Return [x, y] of the center of cell containing provided text 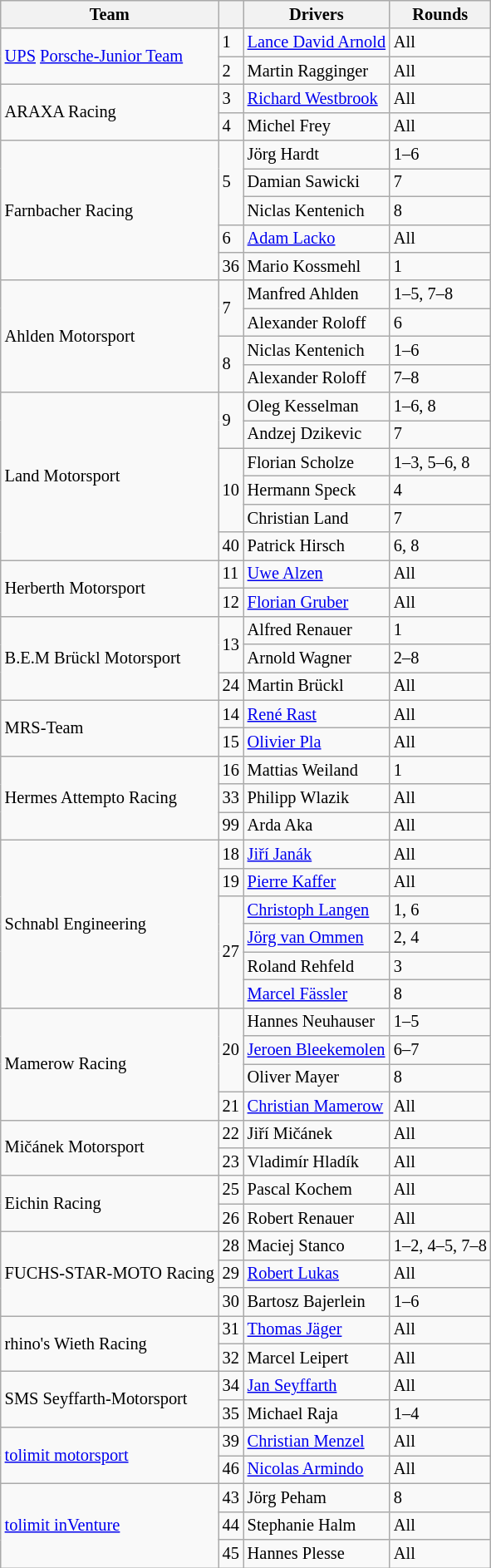
Team [110, 14]
Christian Mamerow [317, 1106]
Michael Raja [317, 1413]
Hannes Plesse [317, 1553]
10 [231, 491]
16 [231, 770]
Nicolas Armindo [317, 1469]
99 [231, 826]
Uwe Alzen [317, 574]
14 [231, 714]
11 [231, 574]
Pascal Kochem [317, 1190]
29 [231, 1274]
Farnbacher Racing [110, 210]
1–5 [440, 1022]
tolimit motorsport [110, 1455]
Maciej Stanco [317, 1245]
Land Motorsport [110, 476]
Roland Rehfeld [317, 966]
Mamerow Racing [110, 1064]
39 [231, 1442]
6–7 [440, 1050]
1–6, 8 [440, 407]
ARAXA Racing [110, 111]
rhino's Wieth Racing [110, 1344]
19 [231, 882]
46 [231, 1469]
27 [231, 951]
Philipp Wlazik [317, 798]
44 [231, 1526]
Florian Scholze [317, 462]
FUCHS-STAR-MOTO Racing [110, 1274]
René Rast [317, 714]
Robert Lukas [317, 1274]
Patrick Hirsch [317, 546]
Pierre Kaffer [317, 882]
Martin Brückl [317, 686]
2, 4 [440, 938]
tolimit inVenture [110, 1525]
Christoph Langen [317, 910]
15 [231, 742]
12 [231, 602]
Oliver Mayer [317, 1077]
1–3, 5–6, 8 [440, 462]
31 [231, 1329]
34 [231, 1386]
Bartosz Bajerlein [317, 1302]
32 [231, 1358]
Eichin Racing [110, 1204]
9 [231, 421]
1, 6 [440, 910]
Ahlden Motorsport [110, 336]
20 [231, 1049]
Hermann Speck [317, 490]
1–2, 4–5, 7–8 [440, 1245]
13 [231, 643]
Marcel Leipert [317, 1358]
Andzej Dzikevic [317, 434]
25 [231, 1190]
18 [231, 854]
Olivier Pla [317, 742]
Martin Ragginger [317, 71]
Damian Sawicki [317, 182]
Drivers [317, 14]
Michel Frey [317, 126]
Hannes Neuhauser [317, 1022]
7–8 [440, 378]
Thomas Jäger [317, 1329]
45 [231, 1553]
Christian Land [317, 518]
Jörg Hardt [317, 155]
Mario Kossmehl [317, 266]
UPS Porsche-Junior Team [110, 57]
Lance David Arnold [317, 42]
Adam Lacko [317, 239]
Robert Renauer [317, 1218]
Arda Aka [317, 826]
MRS-Team [110, 728]
33 [231, 798]
Jiří Mičánek [317, 1134]
Jiří Janák [317, 854]
Jeroen Bleekemolen [317, 1050]
28 [231, 1245]
Arnold Wagner [317, 658]
43 [231, 1497]
Schnabl Engineering [110, 924]
5 [231, 183]
6, 8 [440, 546]
Richard Westbrook [317, 98]
Herberth Motorsport [110, 587]
1–5, 7–8 [440, 294]
35 [231, 1413]
Oleg Kesselman [317, 407]
36 [231, 266]
23 [231, 1161]
Hermes Attempto Racing [110, 798]
30 [231, 1302]
SMS Seyffarth-Motorsport [110, 1400]
Marcel Fässler [317, 994]
Alfred Renauer [317, 630]
Manfred Ahlden [317, 294]
Mattias Weiland [317, 770]
Stephanie Halm [317, 1526]
Jörg van Ommen [317, 938]
B.E.M Brückl Motorsport [110, 658]
2 [231, 71]
Jan Seyffarth [317, 1386]
Rounds [440, 14]
22 [231, 1134]
Florian Gruber [317, 602]
26 [231, 1218]
Vladimír Hladík [317, 1161]
21 [231, 1106]
24 [231, 686]
Mičánek Motorsport [110, 1147]
Christian Menzel [317, 1442]
40 [231, 546]
Jörg Peham [317, 1497]
1–4 [440, 1413]
2–8 [440, 658]
